Provide the [X, Y] coordinate of the cell's center where the given text is located.  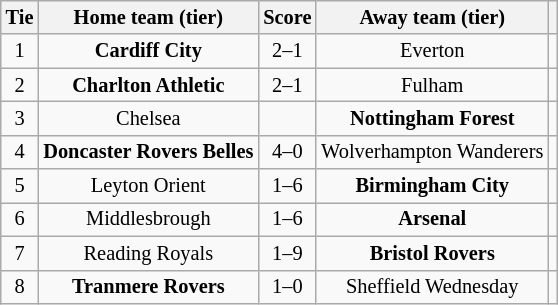
8 [20, 287]
Birmingham City [432, 186]
Tie [20, 17]
3 [20, 118]
Wolverhampton Wanderers [432, 152]
Leyton Orient [148, 186]
Doncaster Rovers Belles [148, 152]
Tranmere Rovers [148, 287]
7 [20, 253]
4–0 [287, 152]
2 [20, 85]
Chelsea [148, 118]
Away team (tier) [432, 17]
Arsenal [432, 219]
1–9 [287, 253]
5 [20, 186]
Home team (tier) [148, 17]
Score [287, 17]
Bristol Rovers [432, 253]
Cardiff City [148, 51]
Charlton Athletic [148, 85]
1 [20, 51]
6 [20, 219]
Sheffield Wednesday [432, 287]
1–0 [287, 287]
Everton [432, 51]
4 [20, 152]
Fulham [432, 85]
Middlesbrough [148, 219]
Reading Royals [148, 253]
Nottingham Forest [432, 118]
